Detect which cell encompasses the target text, then output its (X, Y) center coordinate. 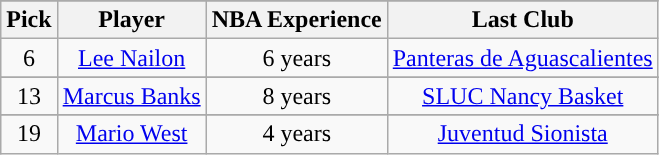
Mario West (132, 134)
13 (29, 96)
Lee Nailon (132, 58)
Juventud Sionista (522, 134)
Pick (29, 20)
6 (29, 58)
SLUC Nancy Basket (522, 96)
8 years (296, 96)
Marcus Banks (132, 96)
6 years (296, 58)
Player (132, 20)
Panteras de Aguascalientes (522, 58)
19 (29, 134)
NBA Experience (296, 20)
Last Club (522, 20)
4 years (296, 134)
